Scan for the cell matching the given text and deliver its (x, y) coordinate at center. 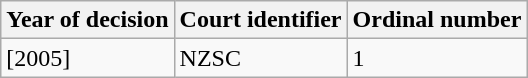
Year of decision (88, 20)
Ordinal number (437, 20)
1 (437, 58)
Court identifier (260, 20)
[2005] (88, 58)
NZSC (260, 58)
